Detect which cell encompasses the target text, then output its [x, y] center coordinate. 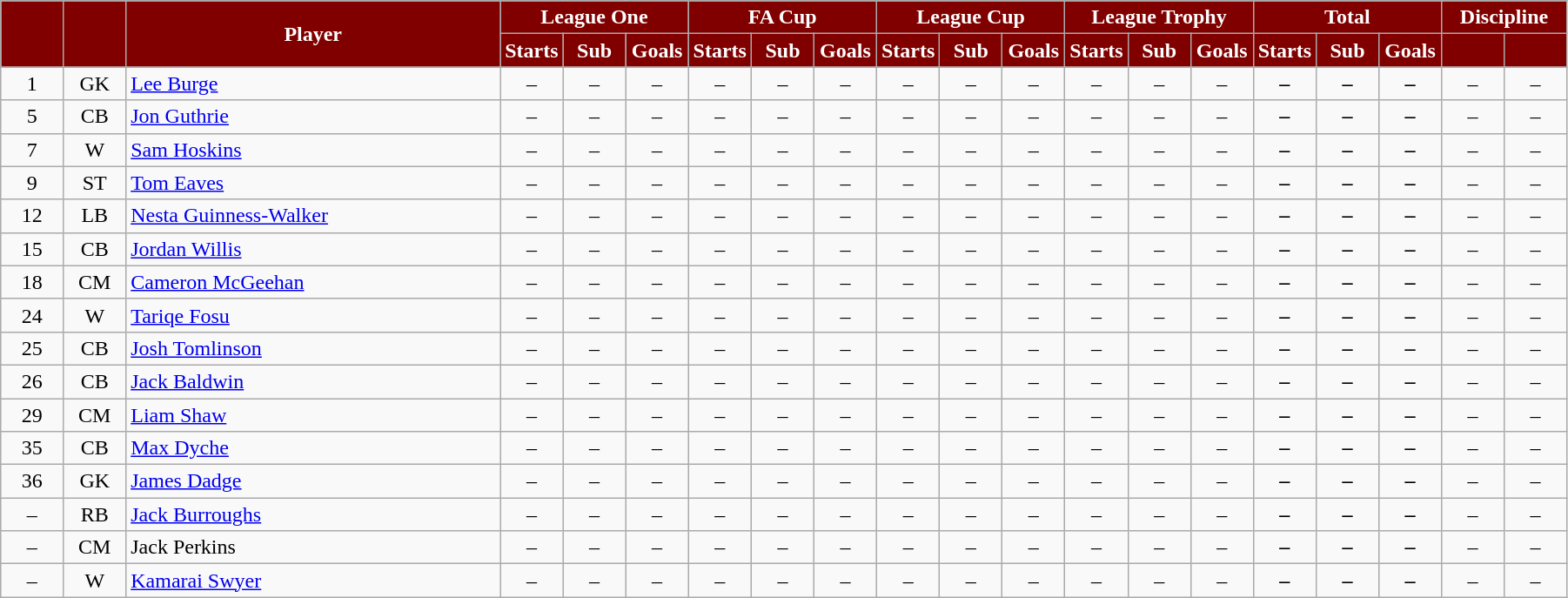
James Dadge [313, 481]
Liam Shaw [313, 415]
18 [32, 282]
League Trophy [1159, 17]
Josh Tomlinson [313, 348]
1 [32, 84]
RB [95, 514]
25 [32, 348]
Jack Perkins [313, 548]
Player [313, 34]
29 [32, 415]
Kamarai Swyer [313, 581]
Cameron McGeehan [313, 282]
FA Cup [782, 17]
12 [32, 216]
Nesta Guinness-Walker [313, 216]
5 [32, 117]
Jack Baldwin [313, 381]
League Cup [970, 17]
26 [32, 381]
36 [32, 481]
15 [32, 249]
24 [32, 315]
9 [32, 183]
Jack Burroughs [313, 514]
Tom Eaves [313, 183]
Jordan Willis [313, 249]
Tariqe Fosu [313, 315]
ST [95, 183]
Jon Guthrie [313, 117]
Sam Hoskins [313, 150]
7 [32, 150]
League One [594, 17]
Total [1347, 17]
35 [32, 448]
Lee Burge [313, 84]
LB [95, 216]
Discipline [1504, 17]
Max Dyche [313, 448]
